Return [X, Y] of the center of cell containing provided text 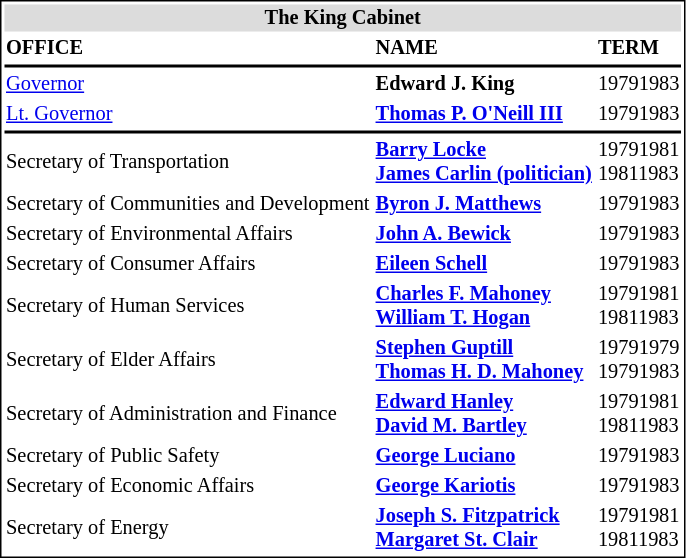
Lt. Governor [188, 114]
Edward HanleyDavid M. Bartley [484, 414]
Eileen Schell [484, 264]
George Kariotis [484, 486]
Secretary of Environmental Affairs [188, 234]
Secretary of Elder Affairs [188, 360]
Byron J. Matthews [484, 204]
George Luciano [484, 456]
Stephen GuptillThomas H. D. Mahoney [484, 360]
Edward J. King [484, 84]
1979197919791983 [638, 360]
The King Cabinet [342, 18]
Secretary of Transportation [188, 162]
OFFICE [188, 48]
Barry LockeJames Carlin (politician) [484, 162]
Secretary of Administration and Finance [188, 414]
John A. Bewick [484, 234]
Secretary of Public Safety [188, 456]
Charles F. MahoneyWilliam T. Hogan [484, 306]
Secretary of Communities and Development [188, 204]
Secretary of Consumer Affairs [188, 264]
Secretary of Human Services [188, 306]
Governor [188, 84]
Secretary of Energy [188, 528]
Thomas P. O'Neill III [484, 114]
Secretary of Economic Affairs [188, 486]
NAME [484, 48]
Joseph S. FitzpatrickMargaret St. Clair [484, 528]
TERM [638, 48]
